Output the [X, Y] coordinate of the center of the cell containing the given text.  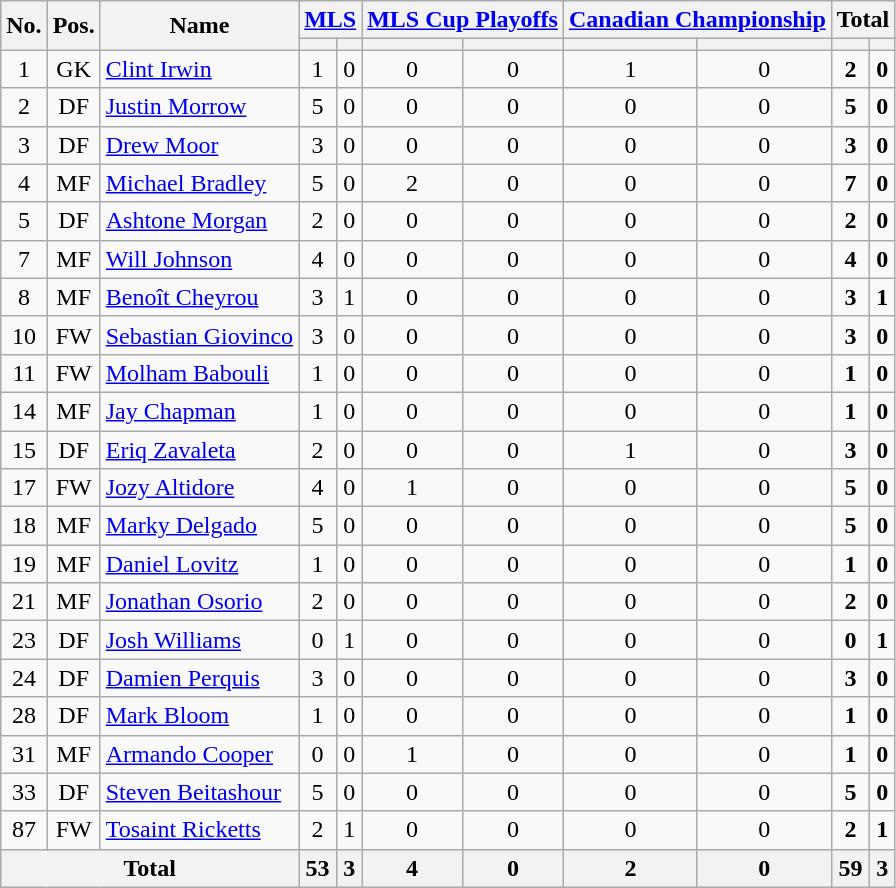
Michael Bradley [199, 183]
14 [24, 411]
Eriq Zavaleta [199, 449]
Drew Moor [199, 145]
MLS Cup Playoffs [463, 20]
Steven Beitashour [199, 792]
87 [24, 830]
Damien Perquis [199, 678]
19 [24, 564]
Armando Cooper [199, 754]
Clint Irwin [199, 69]
Daniel Lovitz [199, 564]
28 [24, 716]
Josh Williams [199, 640]
21 [24, 602]
23 [24, 640]
24 [24, 678]
Tosaint Ricketts [199, 830]
Name [199, 26]
Benoît Cheyrou [199, 297]
Pos. [74, 26]
Ashtone Morgan [199, 221]
33 [24, 792]
15 [24, 449]
8 [24, 297]
Justin Morrow [199, 107]
Marky Delgado [199, 526]
31 [24, 754]
10 [24, 335]
53 [318, 868]
Sebastian Giovinco [199, 335]
Canadian Championship [697, 20]
Jozy Altidore [199, 488]
11 [24, 373]
MLS [330, 20]
Will Johnson [199, 259]
Jonathan Osorio [199, 602]
GK [74, 69]
Mark Bloom [199, 716]
No. [24, 26]
18 [24, 526]
Molham Babouli [199, 373]
17 [24, 488]
59 [850, 868]
Jay Chapman [199, 411]
